Return the [x, y] coordinate for the center point of the cell that contains the specified text.  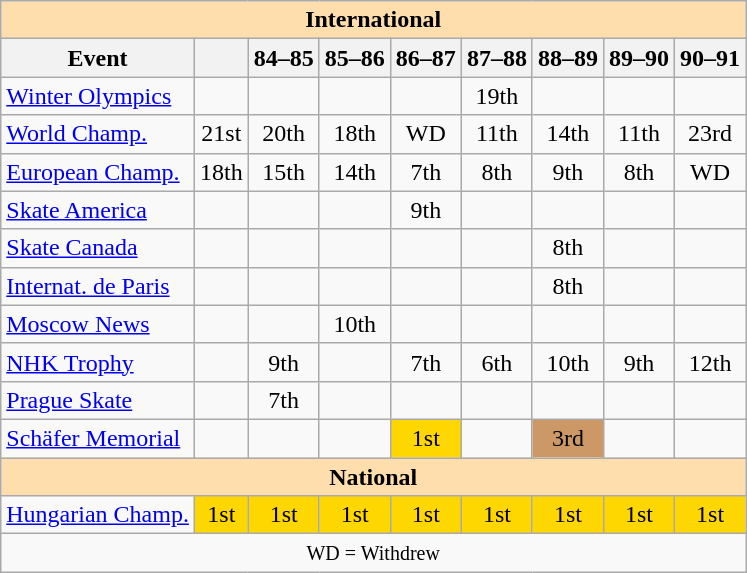
International [374, 20]
Skate Canada [98, 248]
89–90 [638, 58]
21st [221, 134]
19th [496, 96]
Schäfer Memorial [98, 438]
86–87 [426, 58]
84–85 [284, 58]
Hungarian Champ. [98, 515]
Skate America [98, 210]
Winter Olympics [98, 96]
National [374, 477]
23rd [710, 134]
Prague Skate [98, 400]
NHK Trophy [98, 362]
85–86 [354, 58]
3rd [568, 438]
12th [710, 362]
20th [284, 134]
6th [496, 362]
Event [98, 58]
WD = Withdrew [374, 553]
87–88 [496, 58]
90–91 [710, 58]
European Champ. [98, 172]
15th [284, 172]
88–89 [568, 58]
World Champ. [98, 134]
Internat. de Paris [98, 286]
Moscow News [98, 324]
